Scan for the cell matching the given text and deliver its [x, y] coordinate at center. 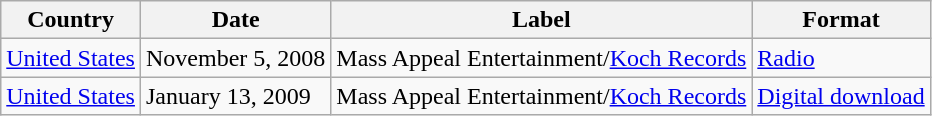
Radio [841, 58]
November 5, 2008 [235, 58]
Label [542, 20]
Format [841, 20]
Digital download [841, 96]
Country [71, 20]
January 13, 2009 [235, 96]
Date [235, 20]
